Return the [X, Y] coordinate for the center point of the cell that contains the specified text.  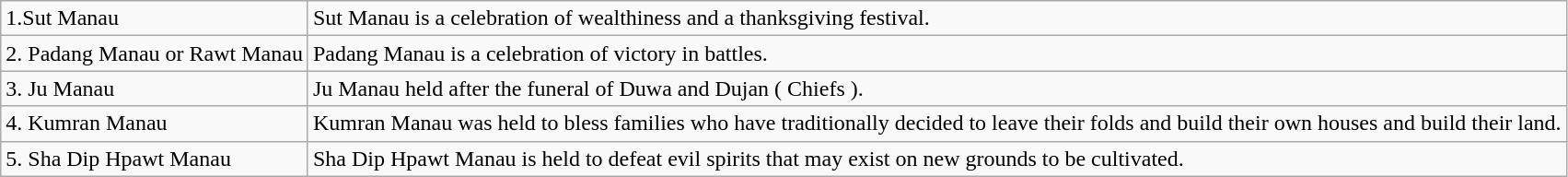
Sha Dip Hpawt Manau is held to defeat evil spirits that may exist on new grounds to be cultivated. [937, 159]
Sut Manau is a celebration of wealthiness and a thanksgiving festival. [937, 18]
Padang Manau is a celebration of victory in battles. [937, 53]
Kumran Manau was held to bless families who have traditionally decided to leave their folds and build their own houses and build their land. [937, 124]
1.Sut Manau [155, 18]
4. Kumran Manau [155, 124]
5. Sha Dip Hpawt Manau [155, 159]
Ju Manau held after the funeral of Duwa and Dujan ( Chiefs ). [937, 88]
3. Ju Manau [155, 88]
2. Padang Manau or Rawt Manau [155, 53]
